Pinpoint the cell where the given text exists, returning its [x, y] midpoint coordinate. 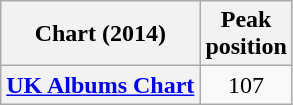
Chart (2014) [100, 34]
Peakposition [246, 34]
107 [246, 85]
UK Albums Chart [100, 85]
